Identify which cell holds the provided text, then report its (x, y) central coordinate. 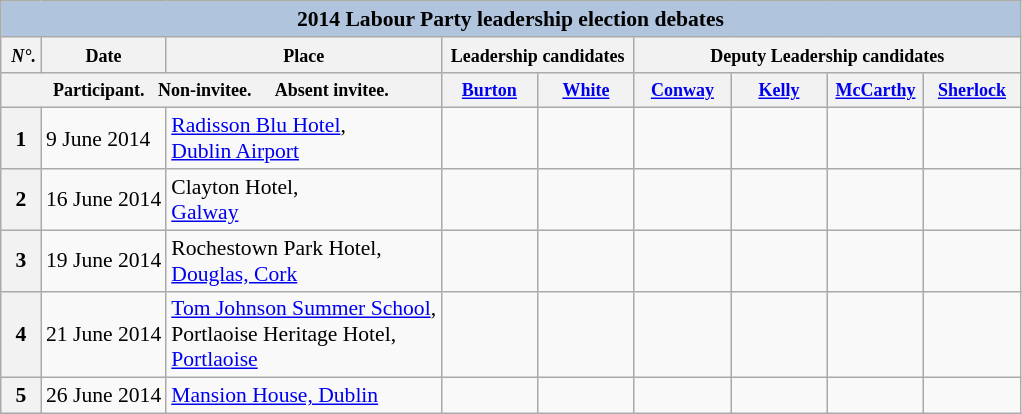
White (586, 90)
Clayton Hotel,Galway (304, 200)
3 (21, 260)
Burton (490, 90)
Deputy Leadership candidates (827, 55)
Participant. Non-invitee. Absent invitee. (221, 90)
Leadership candidates (538, 55)
1 (21, 138)
McCarthy (876, 90)
Place (304, 55)
Radisson Blu Hotel,Dublin Airport (304, 138)
Mansion House, Dublin (304, 396)
Conway (682, 90)
N°. (21, 55)
Kelly (780, 90)
4 (21, 334)
21 June 2014 (104, 334)
Date (104, 55)
Sherlock (972, 90)
5 (21, 396)
16 June 2014 (104, 200)
Tom Johnson Summer School,Portlaoise Heritage Hotel,Portlaoise (304, 334)
Rochestown Park Hotel,Douglas, Cork (304, 260)
26 June 2014 (104, 396)
19 June 2014 (104, 260)
2 (21, 200)
2014 Labour Party leadership election debates (510, 19)
9 June 2014 (104, 138)
